Search for the cell housing the specified text and yield its [X, Y] center coordinate. 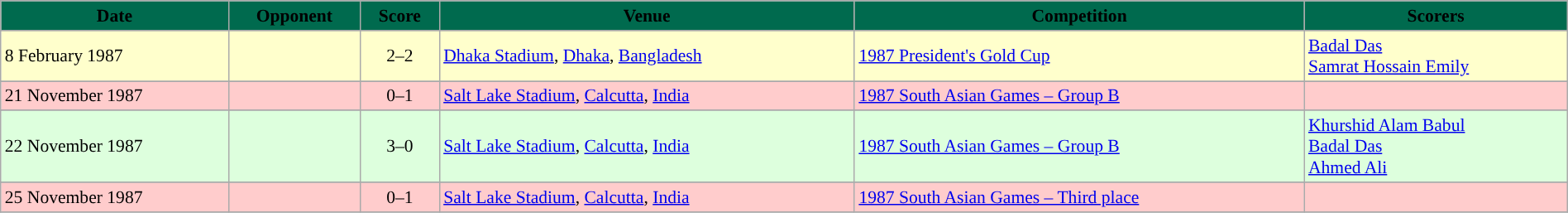
Competition [1079, 16]
1987 South Asian Games – Third place [1079, 197]
Dhaka Stadium, Dhaka, Bangladesh [647, 56]
8 February 1987 [114, 56]
Opponent [294, 16]
Khurshid Alam Babul Badal Das Ahmed Ali [1436, 148]
Score [400, 16]
Badal Das Samrat Hossain Emily [1436, 56]
2–2 [400, 56]
Date [114, 16]
3–0 [400, 148]
Scorers [1436, 16]
Venue [647, 16]
1987 President's Gold Cup [1079, 56]
21 November 1987 [114, 96]
22 November 1987 [114, 148]
25 November 1987 [114, 197]
